Extract the [x, y] coordinate from the center of the cell holding the provided text.  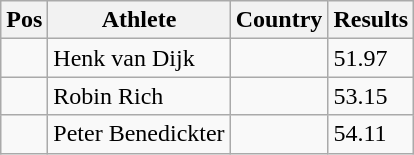
Robin Rich [139, 96]
54.11 [371, 134]
Results [371, 20]
53.15 [371, 96]
Athlete [139, 20]
Country [279, 20]
Pos [24, 20]
Henk van Dijk [139, 58]
51.97 [371, 58]
Peter Benedickter [139, 134]
